Locate the cell with the specified text and output its [X, Y] center coordinate. 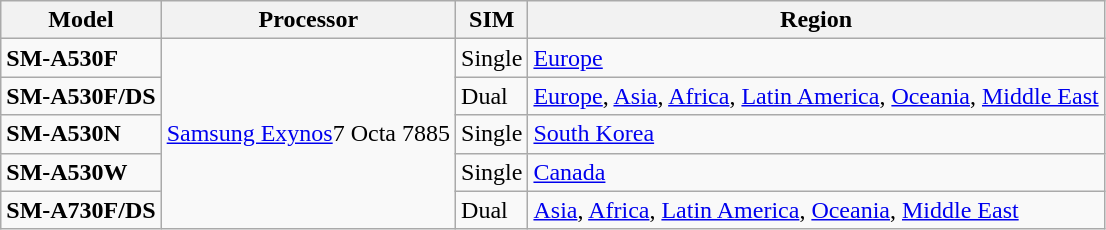
SM-A530F/DS [81, 96]
Europe, Asia, Africa, Latin America, Oceania, Middle East [816, 96]
Canada [816, 172]
SIM [492, 20]
Samsung Exynos7 Octa 7885 [308, 134]
SM-A730F/DS [81, 210]
SM-A530F [81, 58]
SM-A530W [81, 172]
SM-A530N [81, 134]
Region [816, 20]
South Korea [816, 134]
Model [81, 20]
Asia, Africa, Latin America, Oceania, Middle East [816, 210]
Europe [816, 58]
Processor [308, 20]
